For the text-containing cell, return its midpoint in [x, y] coordinate format. 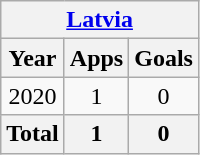
Latvia [100, 20]
Year [33, 58]
Goals [164, 58]
Total [33, 134]
2020 [33, 96]
Apps [96, 58]
